Determine the [X, Y] coordinate at the center of the cell enclosing the given text.  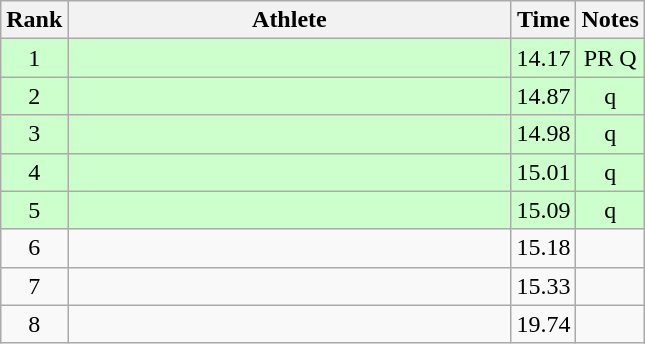
PR Q [610, 58]
Time [544, 20]
19.74 [544, 324]
Notes [610, 20]
15.09 [544, 210]
1 [34, 58]
Rank [34, 20]
2 [34, 96]
14.98 [544, 134]
5 [34, 210]
14.17 [544, 58]
15.33 [544, 286]
15.01 [544, 172]
14.87 [544, 96]
7 [34, 286]
15.18 [544, 248]
Athlete [290, 20]
4 [34, 172]
3 [34, 134]
6 [34, 248]
8 [34, 324]
